For the text-containing cell, return its midpoint in (X, Y) coordinate format. 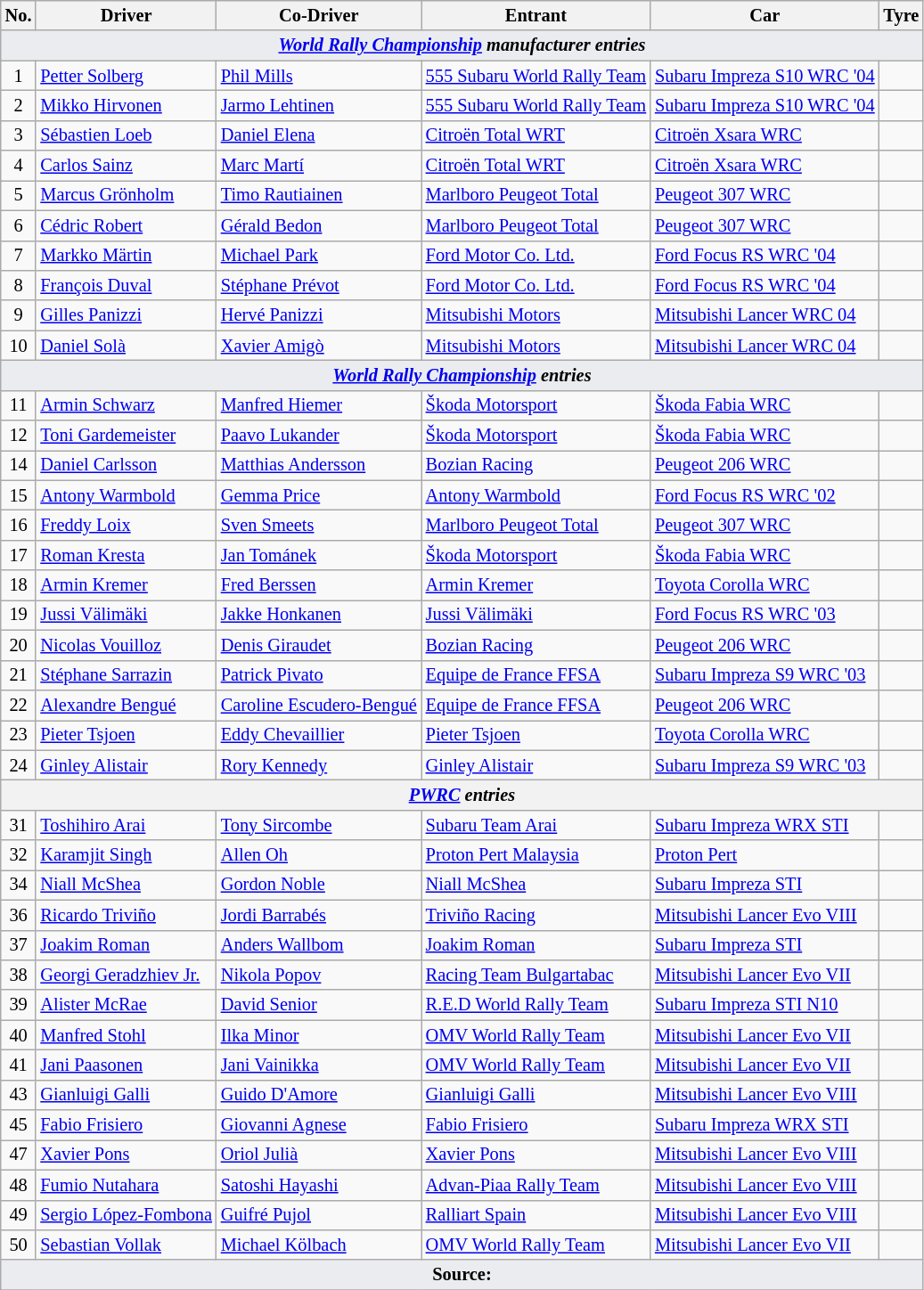
Freddy Loix (126, 525)
R.E.D World Rally Team (536, 1005)
Triviño Racing (536, 915)
1 (19, 76)
Proton Pert (765, 855)
Allen Oh (319, 855)
Michael Kölbach (319, 1245)
Daniel Elena (319, 135)
7 (19, 256)
9 (19, 315)
Manfred Stohl (126, 1035)
2 (19, 105)
5 (19, 195)
11 (19, 405)
Car (765, 15)
Fumio Nutahara (126, 1185)
Giovanni Agnese (319, 1125)
14 (19, 465)
Timo Rautiainen (319, 195)
18 (19, 585)
Caroline Escudero-Bengué (319, 705)
Toshihiro Arai (126, 825)
31 (19, 825)
47 (19, 1155)
Driver (126, 15)
Jan Tománek (319, 555)
49 (19, 1215)
Advan-Piaa Rally Team (536, 1185)
4 (19, 166)
17 (19, 555)
Gérald Bedon (319, 225)
32 (19, 855)
Marcus Grönholm (126, 195)
16 (19, 525)
Anders Wallbom (319, 945)
Cédric Robert (126, 225)
Gordon Noble (319, 885)
Daniel Carlsson (126, 465)
Hervé Panizzi (319, 315)
Tyre (902, 15)
20 (19, 645)
19 (19, 615)
21 (19, 675)
Guifré Pujol (319, 1215)
Paavo Lukander (319, 436)
10 (19, 346)
41 (19, 1065)
Markko Märtin (126, 256)
Roman Kresta (126, 555)
Rory Kennedy (319, 765)
Gemma Price (319, 495)
World Rally Championship entries (462, 375)
Ilka Minor (319, 1035)
Nicolas Vouilloz (126, 645)
3 (19, 135)
Jordi Barrabés (319, 915)
43 (19, 1095)
Toni Gardemeister (126, 436)
Petter Solberg (126, 76)
Michael Park (319, 256)
Racing Team Bulgartabac (536, 975)
Subaru Impreza STI N10 (765, 1005)
PWRC entries (462, 795)
Stéphane Sarrazin (126, 675)
Nikola Popov (319, 975)
Fred Berssen (319, 585)
15 (19, 495)
Ralliart Spain (536, 1215)
Source: (462, 1275)
Subaru Team Arai (536, 825)
Satoshi Hayashi (319, 1185)
Phil Mills (319, 76)
Jani Vainikka (319, 1065)
David Senior (319, 1005)
Alister McRae (126, 1005)
50 (19, 1245)
Sven Smeets (319, 525)
Ford Focus RS WRC '02 (765, 495)
Jakke Honkanen (319, 615)
45 (19, 1125)
Stéphane Prévot (319, 285)
Proton Pert Malaysia (536, 855)
Alexandre Bengué (126, 705)
Karamjit Singh (126, 855)
Patrick Pivato (319, 675)
22 (19, 705)
8 (19, 285)
40 (19, 1035)
Georgi Geradzhiev Jr. (126, 975)
Eddy Chevaillier (319, 735)
Xavier Amigò (319, 346)
Jarmo Lehtinen (319, 105)
39 (19, 1005)
Oriol Julià (319, 1155)
Carlos Sainz (126, 166)
Entrant (536, 15)
Sébastien Loeb (126, 135)
Sergio López-Fombona (126, 1215)
34 (19, 885)
Gilles Panizzi (126, 315)
Ford Focus RS WRC '03 (765, 615)
36 (19, 915)
6 (19, 225)
Denis Giraudet (319, 645)
Ricardo Triviño (126, 915)
Matthias Andersson (319, 465)
12 (19, 436)
23 (19, 735)
37 (19, 945)
François Duval (126, 285)
Jani Paasonen (126, 1065)
Co-Driver (319, 15)
Sebastian Vollak (126, 1245)
Mikko Hirvonen (126, 105)
Marc Martí (319, 166)
38 (19, 975)
World Rally Championship manufacturer entries (462, 45)
Armin Schwarz (126, 405)
Tony Sircombe (319, 825)
Manfred Hiemer (319, 405)
No. (19, 15)
Daniel Solà (126, 346)
24 (19, 765)
48 (19, 1185)
Guido D'Amore (319, 1095)
